Search for the cell housing the specified text and yield its [x, y] center coordinate. 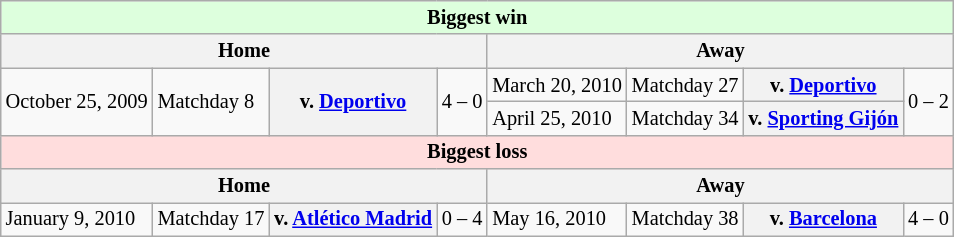
Matchday 38 [686, 219]
January 9, 2010 [77, 219]
March 20, 2010 [556, 85]
v. Sporting Gijón [823, 118]
v. Barcelona [823, 219]
Matchday 8 [212, 102]
Matchday 34 [686, 118]
Matchday 17 [212, 219]
0 – 2 [928, 102]
v. Atlético Madrid [353, 219]
0 – 4 [462, 219]
Biggest loss [478, 152]
April 25, 2010 [556, 118]
October 25, 2009 [77, 102]
Biggest win [478, 17]
Matchday 27 [686, 85]
May 16, 2010 [556, 219]
